Return the [X, Y] coordinate for the center point of the cell that contains the specified text.  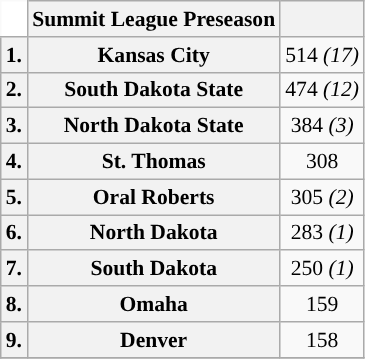
1. [14, 55]
Summit League Preseason [154, 19]
Oral Roberts [154, 197]
514 (17) [322, 55]
158 [322, 340]
3. [14, 126]
Kansas City [154, 55]
South Dakota [154, 269]
North Dakota [154, 233]
305 (2) [322, 197]
6. [14, 233]
South Dakota State [154, 90]
250 (1) [322, 269]
8. [14, 304]
North Dakota State [154, 126]
9. [14, 340]
St. Thomas [154, 162]
Denver [154, 340]
4. [14, 162]
474 (12) [322, 90]
283 (1) [322, 233]
Omaha [154, 304]
2. [14, 90]
7. [14, 269]
5. [14, 197]
159 [322, 304]
308 [322, 162]
384 (3) [322, 126]
